Find where the given text appears and provide that cell's center as (x, y) coordinate. 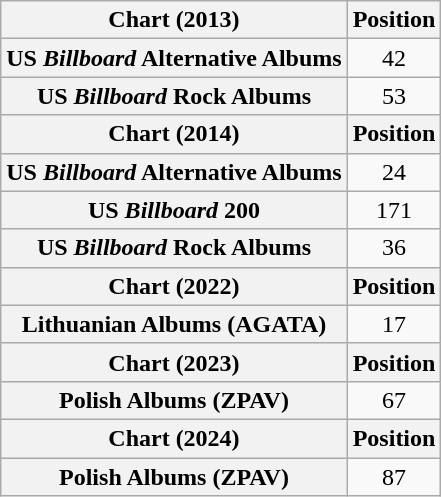
24 (394, 172)
36 (394, 248)
Chart (2013) (174, 20)
Chart (2023) (174, 362)
171 (394, 210)
US Billboard 200 (174, 210)
Chart (2024) (174, 438)
42 (394, 58)
67 (394, 400)
17 (394, 324)
Chart (2014) (174, 134)
Chart (2022) (174, 286)
87 (394, 477)
53 (394, 96)
Lithuanian Albums (AGATA) (174, 324)
